Determine the (x, y) coordinate at the center of the cell enclosing the given text.  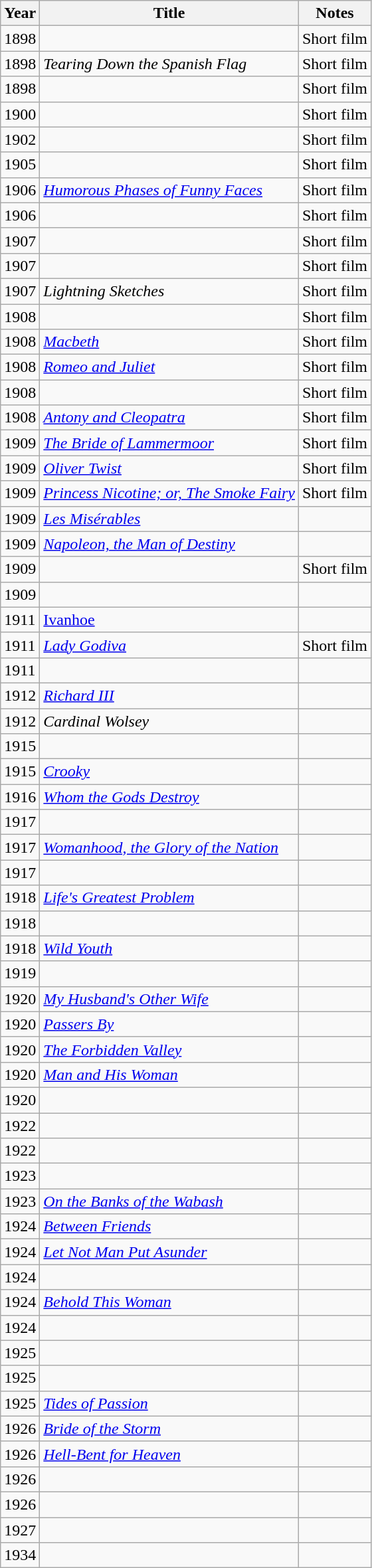
Les Misérables (169, 519)
Lightning Sketches (169, 291)
Wild Youth (169, 948)
1905 (20, 165)
1919 (20, 974)
Romeo and Juliet (169, 367)
Behold This Woman (169, 1302)
Ivanhoe (169, 620)
Passers By (169, 1024)
Tides of Passion (169, 1403)
Notes (335, 13)
Humorous Phases of Funny Faces (169, 190)
Whom the Gods Destroy (169, 797)
On the Banks of the Wabash (169, 1201)
Antony and Cleopatra (169, 418)
The Bride of Lammermoor (169, 443)
Title (169, 13)
My Husband's Other Wife (169, 999)
Richard III (169, 695)
Crooky (169, 772)
Hell-Bent for Heaven (169, 1454)
Lady Godiva (169, 645)
1934 (20, 1555)
Oliver Twist (169, 468)
Princess Nicotine; or, The Smoke Fairy (169, 493)
1916 (20, 797)
Tearing Down the Spanish Flag (169, 64)
1902 (20, 139)
Bride of the Storm (169, 1429)
1927 (20, 1529)
Macbeth (169, 342)
Year (20, 13)
Man and His Woman (169, 1075)
Let Not Man Put Asunder (169, 1252)
Life's Greatest Problem (169, 898)
The Forbidden Valley (169, 1049)
Between Friends (169, 1227)
Cardinal Wolsey (169, 721)
Napoleon, the Man of Destiny (169, 544)
1900 (20, 114)
Womanhood, the Glory of the Nation (169, 847)
